Output the [x, y] coordinate of the center of the cell containing the given text.  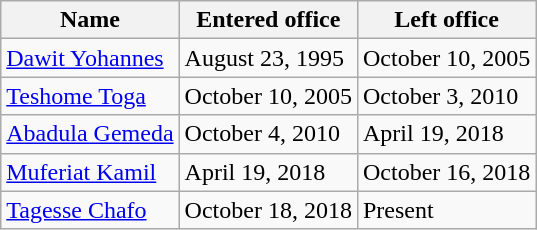
October 4, 2010 [268, 134]
October 3, 2010 [446, 96]
August 23, 1995 [268, 58]
Name [90, 20]
Left office [446, 20]
Teshome Toga [90, 96]
October 18, 2018 [268, 210]
Muferiat Kamil [90, 172]
Tagesse Chafo [90, 210]
Entered office [268, 20]
Dawit Yohannes [90, 58]
October 16, 2018 [446, 172]
Abadula Gemeda [90, 134]
Present [446, 210]
